Determine the (x, y) coordinate at the center of the cell enclosing the given text.  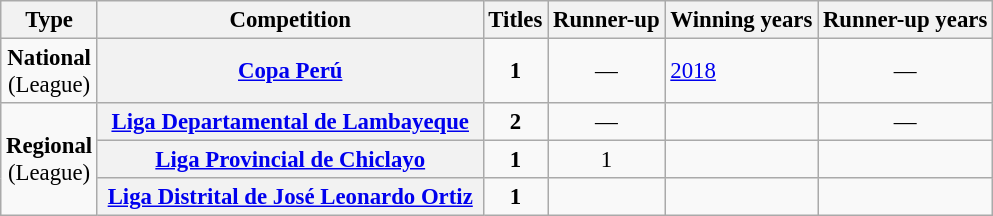
Liga Departamental de Lambayeque (290, 122)
2 (516, 122)
Regional(League) (50, 160)
2018 (742, 72)
Liga Provincial de Chiclayo (290, 160)
Titles (516, 20)
Runner-up years (906, 20)
National(League) (50, 72)
Liga Distrital de José Leonardo Ortiz (290, 197)
Runner-up (606, 20)
Copa Perú (290, 72)
Type (50, 20)
Competition (290, 20)
Winning years (742, 20)
